Determine the (X, Y) coordinate at the center of the cell enclosing the given text.  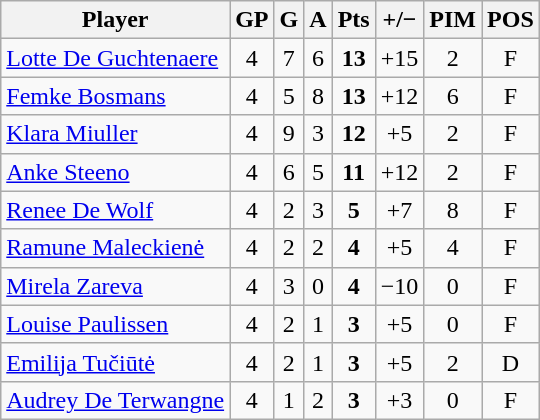
A (318, 20)
7 (289, 58)
Emilija Tučiūtė (116, 362)
+15 (400, 58)
Anke Steeno (116, 172)
GP (252, 20)
Pts (354, 20)
Femke Bosmans (116, 96)
Louise Paulissen (116, 324)
Player (116, 20)
PIM (453, 20)
Klara Miuller (116, 134)
+/− (400, 20)
+7 (400, 210)
Mirela Zareva (116, 286)
−10 (400, 286)
Lotte De Guchtenaere (116, 58)
POS (511, 20)
Ramune Maleckienė (116, 248)
Renee De Wolf (116, 210)
G (289, 20)
Audrey De Terwangne (116, 400)
9 (289, 134)
+3 (400, 400)
12 (354, 134)
D (511, 362)
11 (354, 172)
